Pinpoint the cell where the given text exists, returning its [X, Y] midpoint coordinate. 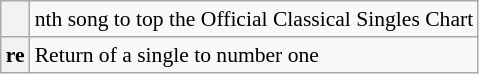
Return of a single to number one [254, 55]
nth song to top the Official Classical Singles Chart [254, 19]
re [16, 55]
